Output the (x, y) coordinate of the center of the cell containing the given text.  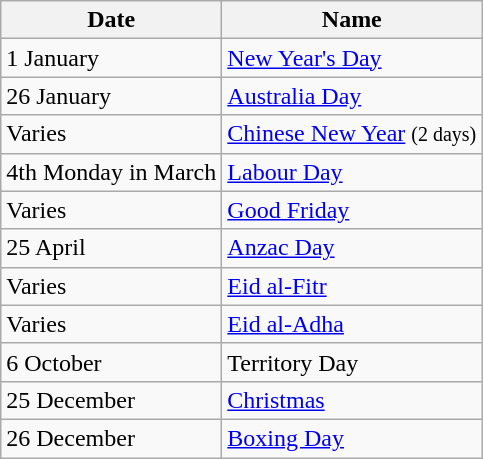
1 January (112, 58)
Eid al-Fitr (352, 286)
26 January (112, 96)
Australia Day (352, 96)
4th Monday in March (112, 172)
25 December (112, 400)
25 April (112, 248)
Chinese New Year (2 days) (352, 134)
Boxing Day (352, 438)
Date (112, 20)
Labour Day (352, 172)
New Year's Day (352, 58)
26 December (112, 438)
Name (352, 20)
Anzac Day (352, 248)
Territory Day (352, 362)
6 October (112, 362)
Good Friday (352, 210)
Eid al-Adha (352, 324)
Christmas (352, 400)
